Capture the cell that displays the provided text and extract its [x, y] central coordinate. 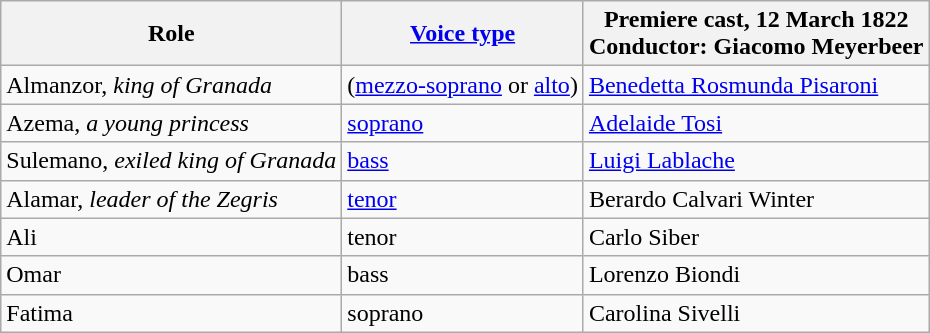
Ali [172, 237]
Carlo Siber [756, 237]
Premiere cast, 12 March 1822Conductor: Giacomo Meyerbeer [756, 34]
Adelaide Tosi [756, 123]
(mezzo-soprano or alto) [463, 85]
Omar [172, 275]
Voice type [463, 34]
Almanzor, king of Granada [172, 85]
Carolina Sivelli [756, 313]
Berardo Calvari Winter [756, 199]
Sulemano, exiled king of Granada [172, 161]
Azema, a young princess [172, 123]
Role [172, 34]
Luigi Lablache [756, 161]
Benedetta Rosmunda Pisaroni [756, 85]
Fatima [172, 313]
Alamar, leader of the Zegris [172, 199]
Lorenzo Biondi [756, 275]
